Extract the (X, Y) coordinate from the center of the cell holding the provided text.  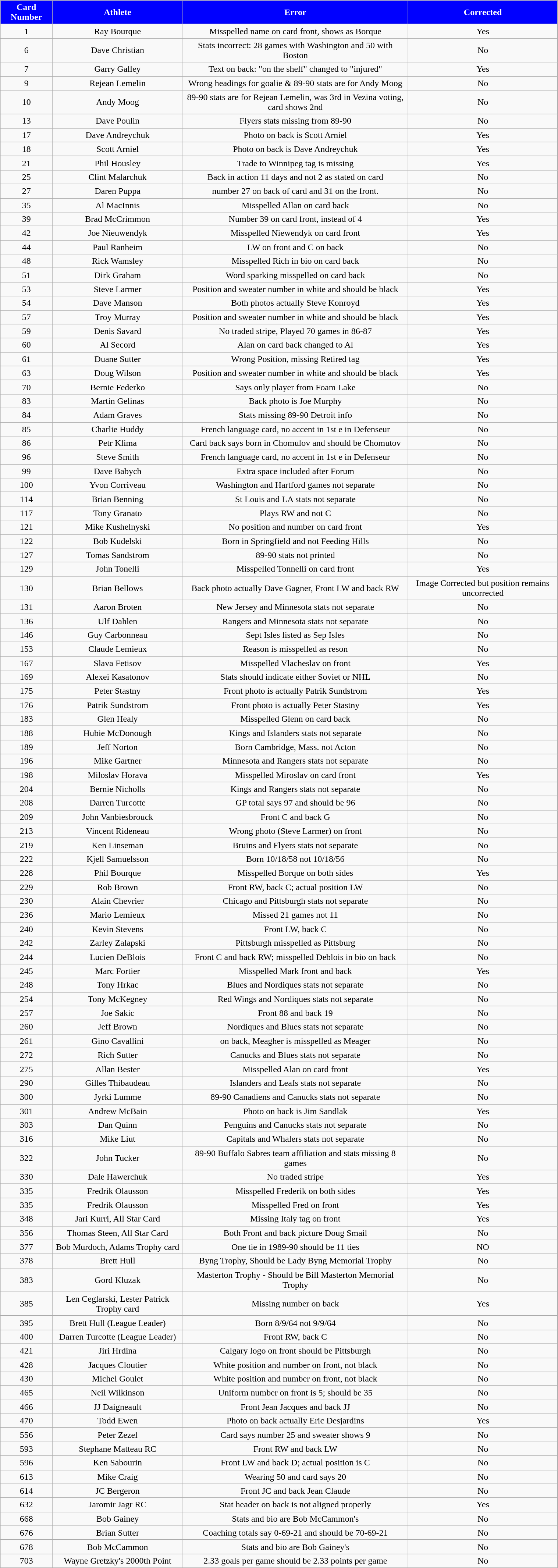
Back photo actually Dave Gagner, Front LW and back RW (296, 588)
Born Cambridge, Mass. not Acton (296, 747)
Brian Sutter (118, 1533)
Darren Turcotte (118, 803)
188 (26, 733)
Misspelled Fred on front (296, 1205)
Dale Hawerchuk (118, 1177)
Yvon Corriveau (118, 485)
Plays RW and not C (296, 513)
Tony Granato (118, 513)
Word sparking misspelled on card back (296, 275)
556 (26, 1435)
Martin Gelinas (118, 401)
466 (26, 1407)
378 (26, 1261)
Misspelled Glenn on card back (296, 719)
48 (26, 261)
Aaron Broten (118, 607)
Kings and Rangers stats not separate (296, 789)
17 (26, 135)
Front C and back RW; misspelled Deblois in bio on back (296, 957)
Stephane Matteau RC (118, 1449)
25 (26, 177)
NO (483, 1247)
257 (26, 1013)
242 (26, 943)
330 (26, 1177)
Steve Larmer (118, 289)
84 (26, 415)
No position and number on card front (296, 527)
Corrected (483, 13)
Denis Savard (118, 331)
593 (26, 1449)
89-90 stats not printed (296, 555)
131 (26, 607)
395 (26, 1323)
Andrew McBain (118, 1111)
99 (26, 471)
272 (26, 1055)
Brett Hull (League Leader) (118, 1323)
Jeff Norton (118, 747)
Steve Smith (118, 457)
Bruins and Flyers stats not separate (296, 845)
Dave Babych (118, 471)
348 (26, 1219)
Paul Ranheim (118, 247)
Misspelled Mark front and back (296, 971)
208 (26, 803)
Says only player from Foam Lake (296, 387)
Born 8/9/64 not 9/9/64 (296, 1323)
Alain Chevrier (118, 901)
356 (26, 1233)
198 (26, 775)
21 (26, 163)
Front Jean Jacques and back JJ (296, 1407)
Front C and back G (296, 817)
Doug Wilson (118, 373)
470 (26, 1421)
44 (26, 247)
Athlete (118, 13)
240 (26, 929)
Wrong headings for goalie & 89-90 stats are for Andy Moog (296, 83)
27 (26, 191)
Slava Fetisov (118, 663)
Michel Goulet (118, 1379)
John Tonelli (118, 569)
Tony McKegney (118, 999)
Dave Poulin (118, 121)
Neil Wilkinson (118, 1393)
Vincent Rideneau (118, 831)
35 (26, 205)
117 (26, 513)
Photo on back is Scott Arniel (296, 135)
Number 39 on card front, instead of 4 (296, 219)
Stats incorrect: 28 games with Washington and 50 with Boston (296, 50)
421 (26, 1351)
121 (26, 527)
Rob Brown (118, 887)
196 (26, 761)
Red Wings and Nordiques stats not separate (296, 999)
JJ Daigneault (118, 1407)
Misspelled name on card front, shows as Borque (296, 31)
Wayne Gretzky's 2000th Point (118, 1561)
632 (26, 1505)
Blues and Nordiques stats not separate (296, 985)
number 27 on back of card and 31 on the front. (296, 191)
Jari Kurri, All Star Card (118, 1219)
Guy Carbonneau (118, 635)
Petr Klima (118, 443)
7 (26, 69)
51 (26, 275)
89-90 stats are for Rejean Lemelin, was 3rd in Vezina voting, card shows 2nd (296, 102)
Stat header on back is not aligned properly (296, 1505)
465 (26, 1393)
59 (26, 331)
Dave Christian (118, 50)
Rejean Lemelin (118, 83)
Photo on back is Jim Sandlak (296, 1111)
260 (26, 1027)
Troy Murray (118, 317)
One tie in 1989-90 should be 11 ties (296, 1247)
2.33 goals per game should be 2.33 points per game (296, 1561)
Misspelled Allan on card back (296, 205)
Wrong photo (Steve Larmer) on front (296, 831)
Thomas Steen, All Star Card (118, 1233)
167 (26, 663)
245 (26, 971)
Front JC and back Jean Claude (296, 1491)
GP total says 97 and should be 96 (296, 803)
Bernie Nicholls (118, 789)
Front RW, back C; actual position LW (296, 887)
Adam Graves (118, 415)
Kings and Islanders stats not separate (296, 733)
Front LW and back D; actual position is C (296, 1463)
Joe Sakic (118, 1013)
18 (26, 149)
Jiri Hrdina (118, 1351)
John Vanbiesbrouck (118, 817)
129 (26, 569)
Both photos actually Steve Konroyd (296, 303)
Ken Linseman (118, 845)
236 (26, 915)
213 (26, 831)
Front photo is actually Peter Stastny (296, 705)
230 (26, 901)
Error (296, 13)
57 (26, 317)
Garry Galley (118, 69)
Al Secord (118, 345)
300 (26, 1097)
Dave Manson (118, 303)
Zarley Zalapski (118, 943)
130 (26, 588)
290 (26, 1083)
678 (26, 1547)
Marc Fortier (118, 971)
Calgary logo on front should be Pittsburgh (296, 1351)
86 (26, 443)
Card back says born in Chomulov and should be Chomutov (296, 443)
Phil Bourque (118, 873)
377 (26, 1247)
Mike Gartner (118, 761)
JC Bergeron (118, 1491)
Todd Ewen (118, 1421)
9 (26, 83)
Masterton Trophy - Should be Bill Masterton Memorial Trophy (296, 1280)
Wearing 50 and card says 20 (296, 1477)
Rangers and Minnesota stats not separate (296, 621)
Back photo is Joe Murphy (296, 401)
Kevin Stevens (118, 929)
Born in Springfield and not Feeding Hills (296, 541)
100 (26, 485)
Claude Lemieux (118, 649)
Byng Trophy, Should be Lady Byng Memorial Trophy (296, 1261)
Photo on back is Dave Andreychuk (296, 149)
301 (26, 1111)
Mike Kushelnyski (118, 527)
127 (26, 555)
Chicago and Pittsburgh stats not separate (296, 901)
Gino Cavallini (118, 1041)
Jaromir Jagr RC (118, 1505)
Dave Andreychuk (118, 135)
Mike Craig (118, 1477)
Image Corrected but position remains uncorrected (483, 588)
316 (26, 1139)
Front photo is actually Patrik Sundstrom (296, 691)
Misspelled Borque on both sides (296, 873)
Misspelled Frederik on both sides (296, 1191)
222 (26, 859)
Bernie Federko (118, 387)
Joe Nieuwendyk (118, 233)
385 (26, 1304)
219 (26, 845)
Trade to Winnipeg tag is missing (296, 163)
Extra space included after Forum (296, 471)
Peter Zezel (118, 1435)
89-90 Canadiens and Canucks stats not separate (296, 1097)
Tony Hrkac (118, 985)
400 (26, 1337)
42 (26, 233)
228 (26, 873)
Born 10/18/58 not 10/18/56 (296, 859)
Tomas Sandstrom (118, 555)
Rick Wamsley (118, 261)
Wrong Position, missing Retired tag (296, 359)
Gord Kluzak (118, 1280)
Missing Italy tag on front (296, 1219)
Dan Quinn (118, 1125)
Rich Sutter (118, 1055)
668 (26, 1519)
122 (26, 541)
Stats should indicate either Soviet or NHL (296, 677)
Islanders and Leafs stats not separate (296, 1083)
13 (26, 121)
Jacques Cloutier (118, 1365)
Ray Bourque (118, 31)
53 (26, 289)
96 (26, 457)
Brian Bellows (118, 588)
Bob McCammon (118, 1547)
614 (26, 1491)
Reason is misspelled as reson (296, 649)
Penguins and Canucks stats not separate (296, 1125)
Bob Gainey (118, 1519)
Kjell Samuelsson (118, 859)
261 (26, 1041)
Brett Hull (118, 1261)
Capitals and Whalers stats not separate (296, 1139)
430 (26, 1379)
Mario Lemieux (118, 915)
Mike Liut (118, 1139)
Miloslav Horava (118, 775)
189 (26, 747)
Stats and bio are Bob Gainey's (296, 1547)
LW on front and C on back (296, 247)
St Louis and LA stats not separate (296, 499)
Duane Sutter (118, 359)
83 (26, 401)
169 (26, 677)
85 (26, 429)
Brian Benning (118, 499)
54 (26, 303)
Missing number on back (296, 1304)
Ulf Dahlen (118, 621)
Coaching totals say 0-69-21 and should be 70-69-21 (296, 1533)
114 (26, 499)
Front RW, back C (296, 1337)
61 (26, 359)
Glen Healy (118, 719)
Front RW and back LW (296, 1449)
Both Front and back picture Doug Smail (296, 1233)
63 (26, 373)
New Jersey and Minnesota stats not separate (296, 607)
Jyrki Lumme (118, 1097)
383 (26, 1280)
Phil Housley (118, 163)
70 (26, 387)
Washington and Hartford games not separate (296, 485)
Text on back: "on the shelf" changed to "injured" (296, 69)
Alexei Kasatonov (118, 677)
703 (26, 1561)
Charlie Huddy (118, 429)
Stats missing 89-90 Detroit info (296, 415)
Back in action 11 days and not 2 as stated on card (296, 177)
Andy Moog (118, 102)
Misspelled Alan on card front (296, 1069)
Bob Murdoch, Adams Trophy card (118, 1247)
No traded stripe (296, 1177)
Darren Turcotte (League Leader) (118, 1337)
204 (26, 789)
Scott Arniel (118, 149)
Gilles Thibaudeau (118, 1083)
Front 88 and back 19 (296, 1013)
Card Number (26, 13)
183 (26, 719)
Peter Stastny (118, 691)
1 (26, 31)
Sept Isles listed as Sep Isles (296, 635)
Flyers stats missing from 89-90 (296, 121)
Minnesota and Rangers stats not separate (296, 761)
No traded stripe, Played 70 games in 86-87 (296, 331)
Lucien DeBlois (118, 957)
John Tucker (118, 1158)
Brad McCrimmon (118, 219)
209 (26, 817)
229 (26, 887)
175 (26, 691)
Pittsburgh misspelled as Pittsburg (296, 943)
Al MacInnis (118, 205)
676 (26, 1533)
Misspelled Vlacheslav on front (296, 663)
39 (26, 219)
Missed 21 games not 11 (296, 915)
Misspelled Niewendyk on card front (296, 233)
Allan Bester (118, 1069)
on back, Meagher is misspelled as Meager (296, 1041)
Misspelled Tonnelli on card front (296, 569)
Clint Malarchuk (118, 177)
322 (26, 1158)
Photo on back actually Eric Desjardins (296, 1421)
176 (26, 705)
248 (26, 985)
254 (26, 999)
Misspelled Rich in bio on card back (296, 261)
244 (26, 957)
136 (26, 621)
Patrik Sundstrom (118, 705)
596 (26, 1463)
Uniform number on front is 5; should be 35 (296, 1393)
Canucks and Blues stats not separate (296, 1055)
613 (26, 1477)
Card says number 25 and sweater shows 9 (296, 1435)
Stats and bio are Bob McCammon's (296, 1519)
Alan on card back changed to Al (296, 345)
146 (26, 635)
303 (26, 1125)
60 (26, 345)
Dirk Graham (118, 275)
Hubie McDonough (118, 733)
Len Ceglarski, Lester Patrick Trophy card (118, 1304)
Ken Sabourin (118, 1463)
Nordiques and Blues stats not separate (296, 1027)
Bob Kudelski (118, 541)
6 (26, 50)
Front LW, back C (296, 929)
Misspelled Miroslav on card front (296, 775)
153 (26, 649)
89-90 Buffalo Sabres team affiliation and stats missing 8 games (296, 1158)
275 (26, 1069)
428 (26, 1365)
10 (26, 102)
Jeff Brown (118, 1027)
Daren Puppa (118, 191)
